Detect which cell encompasses the target text, then output its (X, Y) center coordinate. 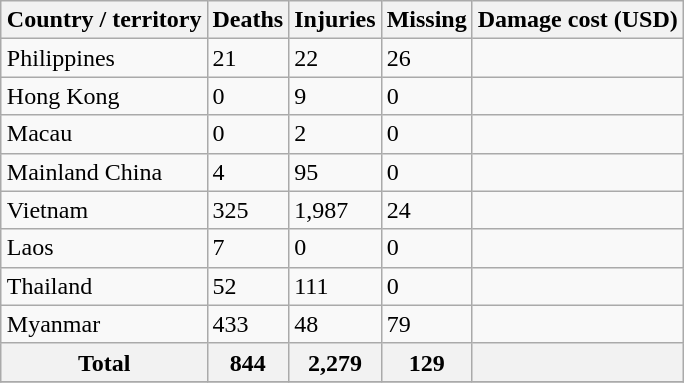
24 (426, 210)
Missing (426, 20)
Injuries (335, 20)
95 (335, 172)
Damage cost (USD) (578, 20)
7 (248, 248)
844 (248, 362)
325 (248, 210)
111 (335, 286)
2 (335, 134)
Country / territory (104, 20)
Myanmar (104, 324)
433 (248, 324)
2,279 (335, 362)
9 (335, 96)
4 (248, 172)
Hong Kong (104, 96)
Thailand (104, 286)
21 (248, 58)
48 (335, 324)
Mainland China (104, 172)
Vietnam (104, 210)
Total (104, 362)
Deaths (248, 20)
Macau (104, 134)
Laos (104, 248)
79 (426, 324)
Philippines (104, 58)
129 (426, 362)
22 (335, 58)
26 (426, 58)
1,987 (335, 210)
52 (248, 286)
